Determine the (x, y) coordinate at the center of the cell enclosing the given text.  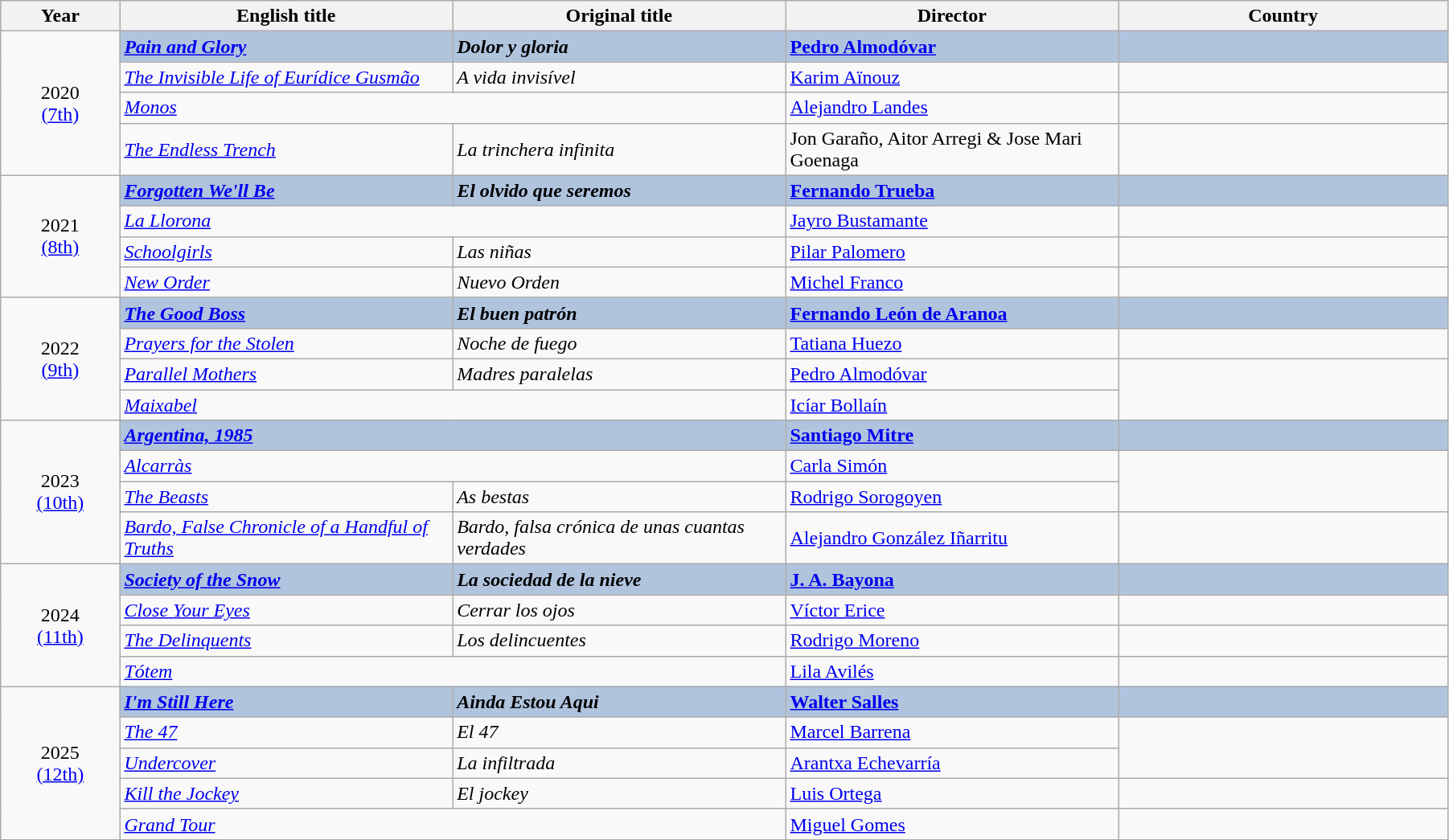
English title (286, 16)
Karim Aïnouz (952, 77)
Michel Franco (952, 282)
El olvido que seremos (619, 191)
Cerrar los ojos (619, 610)
Los delincuentes (619, 641)
Undercover (286, 763)
Tatiana Huezo (952, 343)
The Endless Trench (286, 150)
Fernando León de Aranoa (952, 313)
Santiago Mitre (952, 436)
The 47 (286, 732)
El buen patrón (619, 313)
Schoolgirls (286, 252)
Grand Tour (453, 824)
Tótem (453, 671)
Bardo, False Chronicle of a Handful of Truths (286, 539)
Rodrigo Moreno (952, 641)
The Good Boss (286, 313)
Argentina, 1985 (453, 436)
Pain and Glory (286, 47)
Maixabel (453, 404)
2020(7th) (60, 103)
2023(10th) (60, 492)
Rodrigo Sorogoyen (952, 497)
Noche de fuego (619, 343)
El 47 (619, 732)
Jayro Bustamante (952, 221)
Madres paralelas (619, 374)
Luis Ortega (952, 793)
Prayers for the Stolen (286, 343)
Pilar Palomero (952, 252)
Víctor Erice (952, 610)
Year (60, 16)
Forgotten We'll Be (286, 191)
Monos (453, 108)
The Delinquents (286, 641)
Icíar Bollaín (952, 404)
Miguel Gomes (952, 824)
El jockey (619, 793)
Director (952, 16)
Alejandro Landes (952, 108)
Las niñas (619, 252)
2022(9th) (60, 359)
2025(12th) (60, 763)
Jon Garaño, Aitor Arregi & Jose Mari Goenaga (952, 150)
Close Your Eyes (286, 610)
Alejandro González Iñarritu (952, 539)
Alcarràs (453, 466)
I'm Still Here (286, 702)
Ainda Estou Aqui (619, 702)
Arantxa Echevarría (952, 763)
Bardo, falsa crónica de unas cuantas verdades (619, 539)
Lila Avilés (952, 671)
2024(11th) (60, 625)
Country (1283, 16)
Dolor y gloria (619, 47)
Nuevo Orden (619, 282)
Walter Salles (952, 702)
Fernando Trueba (952, 191)
La sociedad de la nieve (619, 580)
A vida invisível (619, 77)
Marcel Barrena (952, 732)
La infiltrada (619, 763)
2021(8th) (60, 236)
La Llorona (453, 221)
The Invisible Life of Eurídice Gusmão (286, 77)
Society of the Snow (286, 580)
As bestas (619, 497)
Original title (619, 16)
Carla Simón (952, 466)
New Order (286, 282)
The Beasts (286, 497)
Parallel Mothers (286, 374)
Kill the Jockey (286, 793)
J. A. Bayona (952, 580)
La trinchera infinita (619, 150)
